Return [X, Y] of the center of cell containing provided text 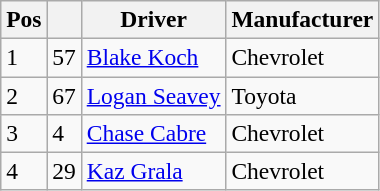
Kaz Grala [154, 171]
Chase Cabre [154, 133]
2 [24, 95]
Toyota [302, 95]
Blake Koch [154, 57]
57 [64, 57]
Logan Seavey [154, 95]
Manufacturer [302, 19]
1 [24, 57]
Pos [24, 19]
3 [24, 133]
29 [64, 171]
Driver [154, 19]
67 [64, 95]
